Detect which cell encompasses the target text, then output its (X, Y) center coordinate. 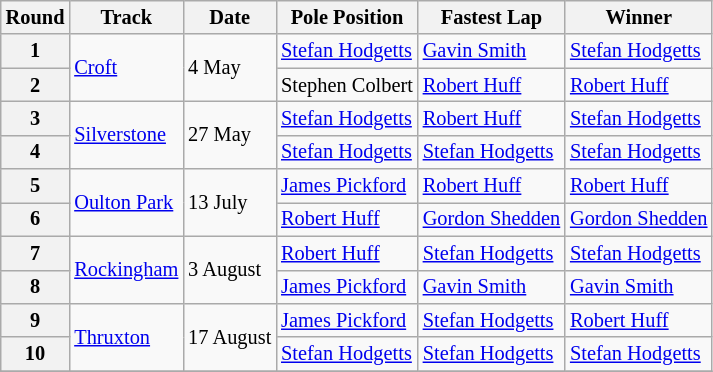
8 (36, 287)
Winner (638, 17)
27 May (230, 134)
Date (230, 17)
Thruxton (126, 336)
Round (36, 17)
5 (36, 186)
9 (36, 320)
Fastest Lap (492, 17)
4 May (230, 68)
4 (36, 152)
Silverstone (126, 134)
Croft (126, 68)
Pole Position (347, 17)
Rockingham (126, 270)
3 August (230, 270)
17 August (230, 336)
13 July (230, 202)
Oulton Park (126, 202)
1 (36, 51)
2 (36, 85)
6 (36, 219)
3 (36, 118)
7 (36, 253)
10 (36, 354)
Stephen Colbert (347, 85)
Track (126, 17)
